Locate the cell with the specified text and output its [X, Y] center coordinate. 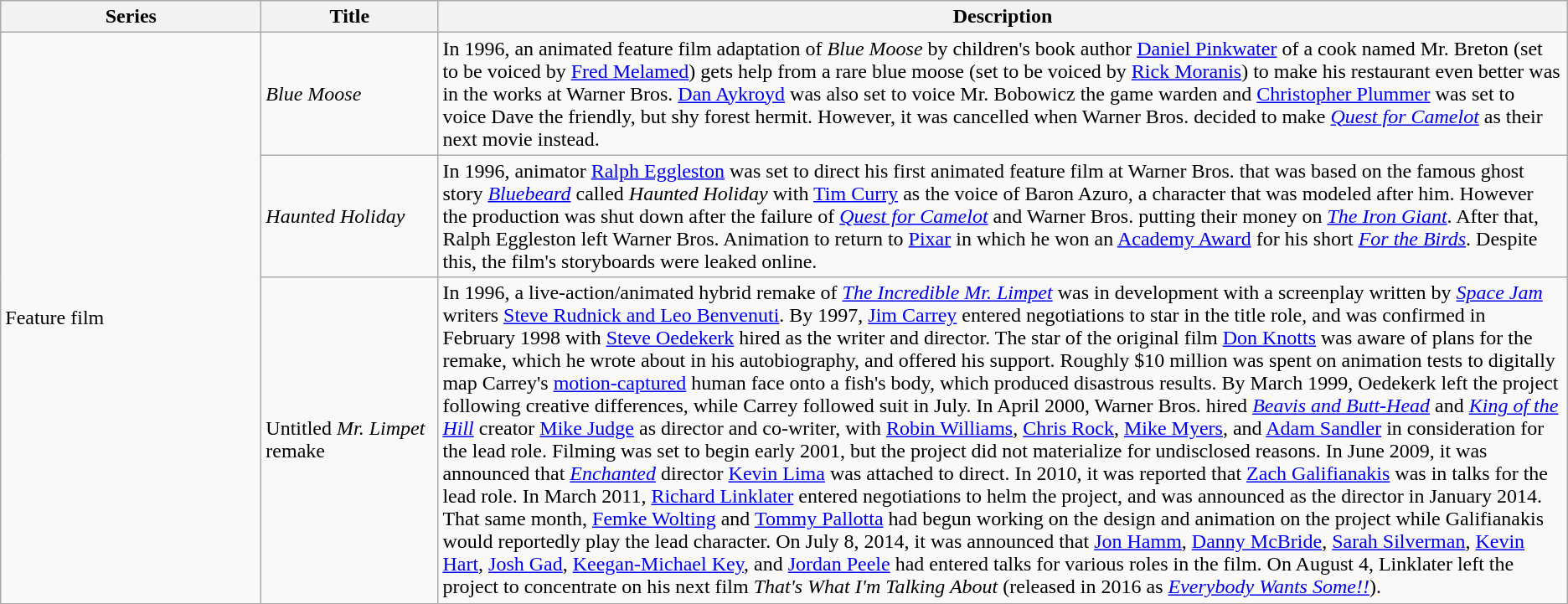
Description [1003, 17]
Feature film [131, 318]
Untitled Mr. Limpet remake [350, 441]
Blue Moose [350, 94]
Haunted Holiday [350, 216]
Series [131, 17]
Title [350, 17]
